Detect which cell encompasses the target text, then output its [X, Y] center coordinate. 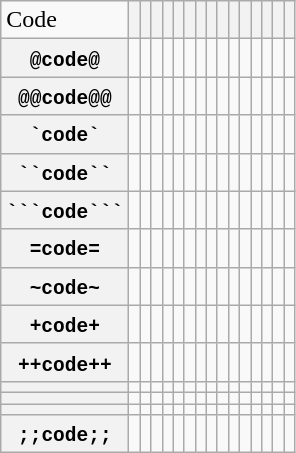
`code` [65, 134]
``code`` [65, 172]
```code``` [65, 210]
+code+ [65, 324]
++code++ [65, 362]
;;code;; [65, 434]
Code [65, 20]
@@code@@ [65, 96]
@code@ [65, 58]
~code~ [65, 286]
=code= [65, 248]
